Determine the [x, y] coordinate at the center of the cell enclosing the given text.  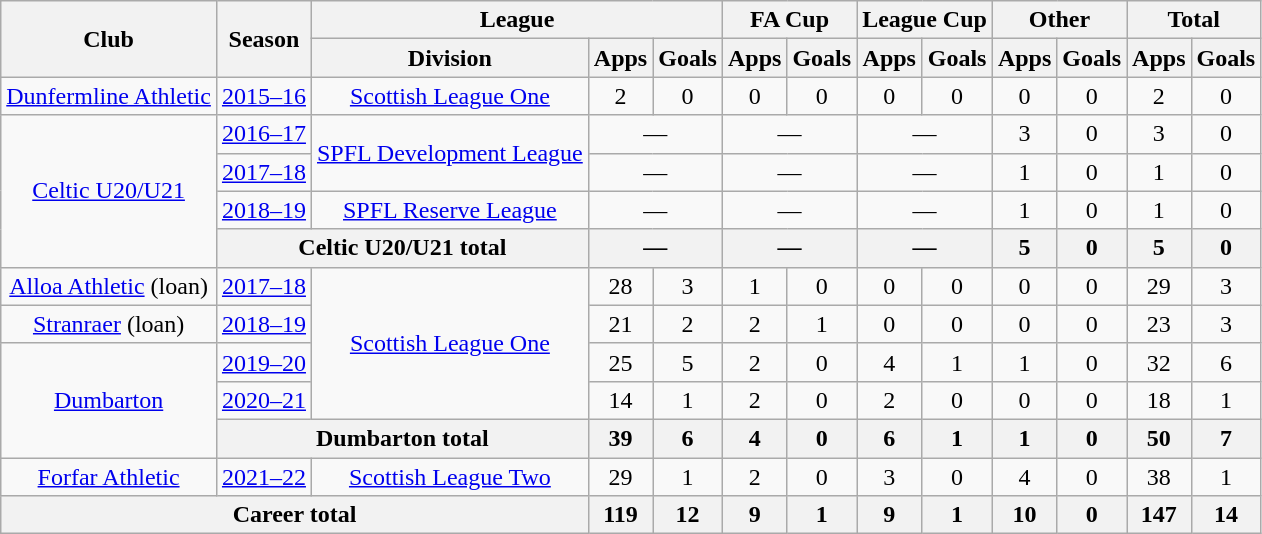
Dunfermline Athletic [109, 96]
119 [620, 515]
12 [688, 515]
18 [1159, 400]
2016–17 [264, 134]
2020–21 [264, 400]
28 [620, 286]
Scottish League Two [450, 477]
7 [1226, 438]
25 [620, 362]
Celtic U20/U21 [109, 191]
Division [450, 58]
10 [1024, 515]
21 [620, 324]
Season [264, 39]
32 [1159, 362]
SPFL Development League [450, 153]
2019–20 [264, 362]
Other [1059, 20]
League [516, 20]
Dumbarton [109, 400]
Career total [295, 515]
2021–22 [264, 477]
SPFL Reserve League [450, 210]
League Cup [925, 20]
147 [1159, 515]
23 [1159, 324]
39 [620, 438]
FA Cup [789, 20]
Celtic U20/U21 total [402, 248]
Total [1194, 20]
Dumbarton total [402, 438]
50 [1159, 438]
Club [109, 39]
Alloa Athletic (loan) [109, 286]
38 [1159, 477]
Stranraer (loan) [109, 324]
2015–16 [264, 96]
Forfar Athletic [109, 477]
